For the text-containing cell, return its midpoint in [X, Y] coordinate format. 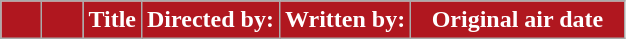
Directed by: [210, 20]
Original air date [518, 20]
Written by: [344, 20]
Title [112, 20]
